Capture the cell that displays the provided text and extract its [x, y] central coordinate. 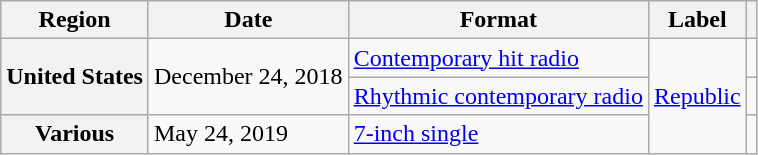
Contemporary hit radio [498, 58]
December 24, 2018 [248, 77]
United States [75, 77]
Date [248, 20]
May 24, 2019 [248, 134]
7-inch single [498, 134]
Rhythmic contemporary radio [498, 96]
Republic [697, 96]
Region [75, 20]
Label [697, 20]
Format [498, 20]
Various [75, 134]
